Return the [X, Y] coordinate for the center point of the cell that contains the specified text.  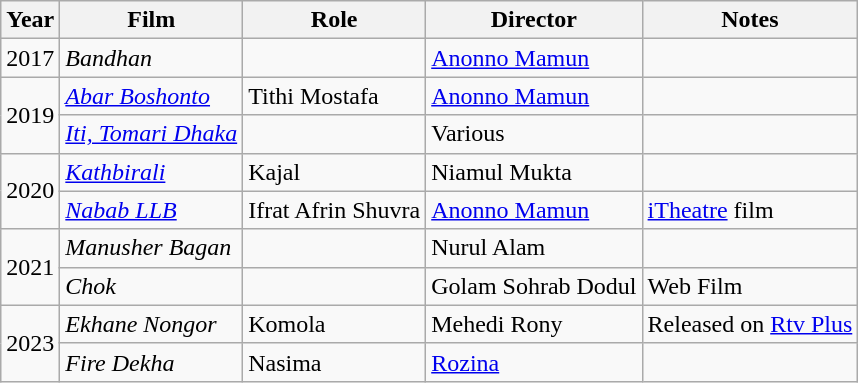
Niamul Mukta [534, 172]
Manusher Bagan [152, 248]
Rozina [534, 362]
Ekhane Nongor [152, 324]
Bandhan [152, 58]
Mehedi Rony [534, 324]
2021 [30, 267]
Nurul Alam [534, 248]
2023 [30, 343]
Golam Sohrab Dodul [534, 286]
Released on Rtv Plus [750, 324]
Film [152, 20]
2017 [30, 58]
Nabab LLB [152, 210]
Kathbirali [152, 172]
Iti, Tomari Dhaka [152, 134]
Tithi Mostafa [334, 96]
Year [30, 20]
Fire Dekha [152, 362]
Komola [334, 324]
2019 [30, 115]
Web Film [750, 286]
Role [334, 20]
Abar Boshonto [152, 96]
Chok [152, 286]
Kajal [334, 172]
Ifrat Afrin Shuvra [334, 210]
iTheatre film [750, 210]
2020 [30, 191]
Director [534, 20]
Nasima [334, 362]
Notes [750, 20]
Various [534, 134]
